Find where the given text appears and provide that cell's center as [x, y] coordinate. 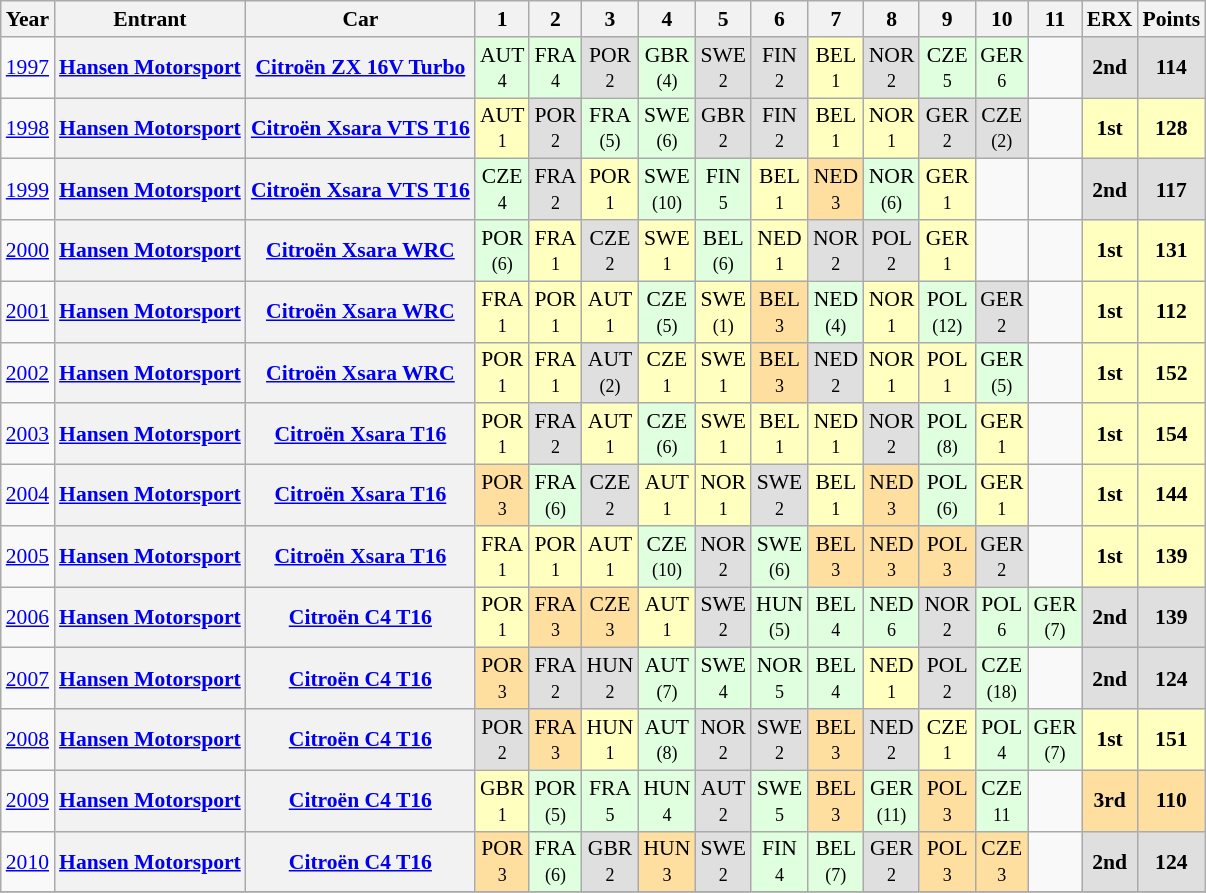
SWE(10) [666, 190]
2000 [28, 250]
POL(12) [947, 312]
2002 [28, 372]
Year [28, 19]
110 [1171, 800]
BEL(7) [836, 862]
GER(11) [892, 800]
10 [1002, 19]
FRA(5) [610, 128]
Car [360, 19]
CZE(6) [666, 434]
CZE5 [947, 68]
NOR(6) [892, 190]
NOR5 [780, 678]
2010 [28, 862]
144 [1171, 496]
131 [1171, 250]
POL(8) [947, 434]
3 [610, 19]
5 [723, 19]
CZE(10) [666, 556]
7 [836, 19]
117 [1171, 190]
2005 [28, 556]
NED(4) [836, 312]
AUT2 [723, 800]
AUT4 [502, 68]
152 [1171, 372]
2008 [28, 740]
ERX [1110, 19]
2007 [28, 678]
2003 [28, 434]
8 [892, 19]
112 [1171, 312]
Citroën ZX 16V Turbo [360, 68]
AUT(8) [666, 740]
2009 [28, 800]
AUT(2) [610, 372]
POL6 [1002, 618]
6 [780, 19]
POR(5) [555, 800]
FRA5 [610, 800]
FIN4 [780, 862]
1999 [28, 190]
2001 [28, 312]
POR(6) [502, 250]
HUN2 [610, 678]
1997 [28, 68]
CZE4 [502, 190]
FRA4 [555, 68]
2006 [28, 618]
CZE11 [1002, 800]
POL(6) [947, 496]
9 [947, 19]
11 [1054, 19]
HUN3 [666, 862]
GER6 [1002, 68]
POL1 [947, 372]
HUN1 [610, 740]
1 [502, 19]
GBR(4) [666, 68]
POL4 [1002, 740]
2004 [28, 496]
BEL(6) [723, 250]
SWE(1) [723, 312]
4 [666, 19]
SWE4 [723, 678]
128 [1171, 128]
CZE(18) [1002, 678]
Entrant [150, 19]
Points [1171, 19]
GBR1 [502, 800]
CZE(2) [1002, 128]
2 [555, 19]
3rd [1110, 800]
NED6 [892, 618]
FIN5 [723, 190]
151 [1171, 740]
1998 [28, 128]
SWE5 [780, 800]
114 [1171, 68]
GER(5) [1002, 372]
HUN(5) [780, 618]
154 [1171, 434]
HUN4 [666, 800]
CZE(5) [666, 312]
AUT(7) [666, 678]
